From the cell containing the given text, extract its center point as [x, y] coordinate. 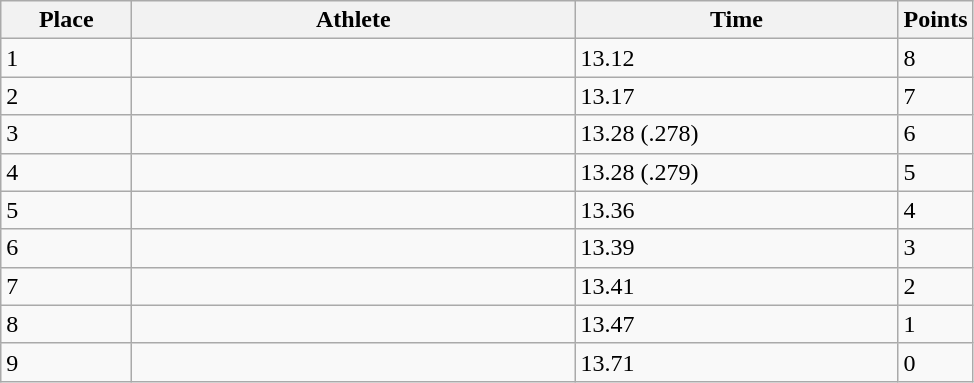
13.28 (.279) [736, 172]
13.39 [736, 248]
13.17 [736, 96]
Place [66, 20]
13.71 [736, 362]
Athlete [354, 20]
0 [936, 362]
13.41 [736, 286]
Time [736, 20]
13.12 [736, 58]
13.28 (.278) [736, 134]
9 [66, 362]
Points [936, 20]
13.36 [736, 210]
13.47 [736, 324]
